Pinpoint the cell where the given text exists, returning its (X, Y) midpoint coordinate. 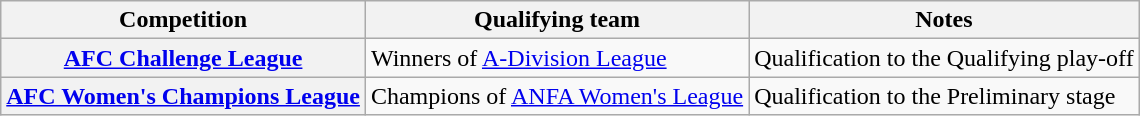
Winners of A-Division League (556, 58)
Competition (184, 20)
Notes (944, 20)
AFC Challenge League (184, 58)
Qualifying team (556, 20)
Champions of ANFA Women's League (556, 96)
Qualification to the Preliminary stage (944, 96)
AFC Women's Champions League (184, 96)
Qualification to the Qualifying play-off (944, 58)
